From the cell containing the given text, extract its center point as [X, Y] coordinate. 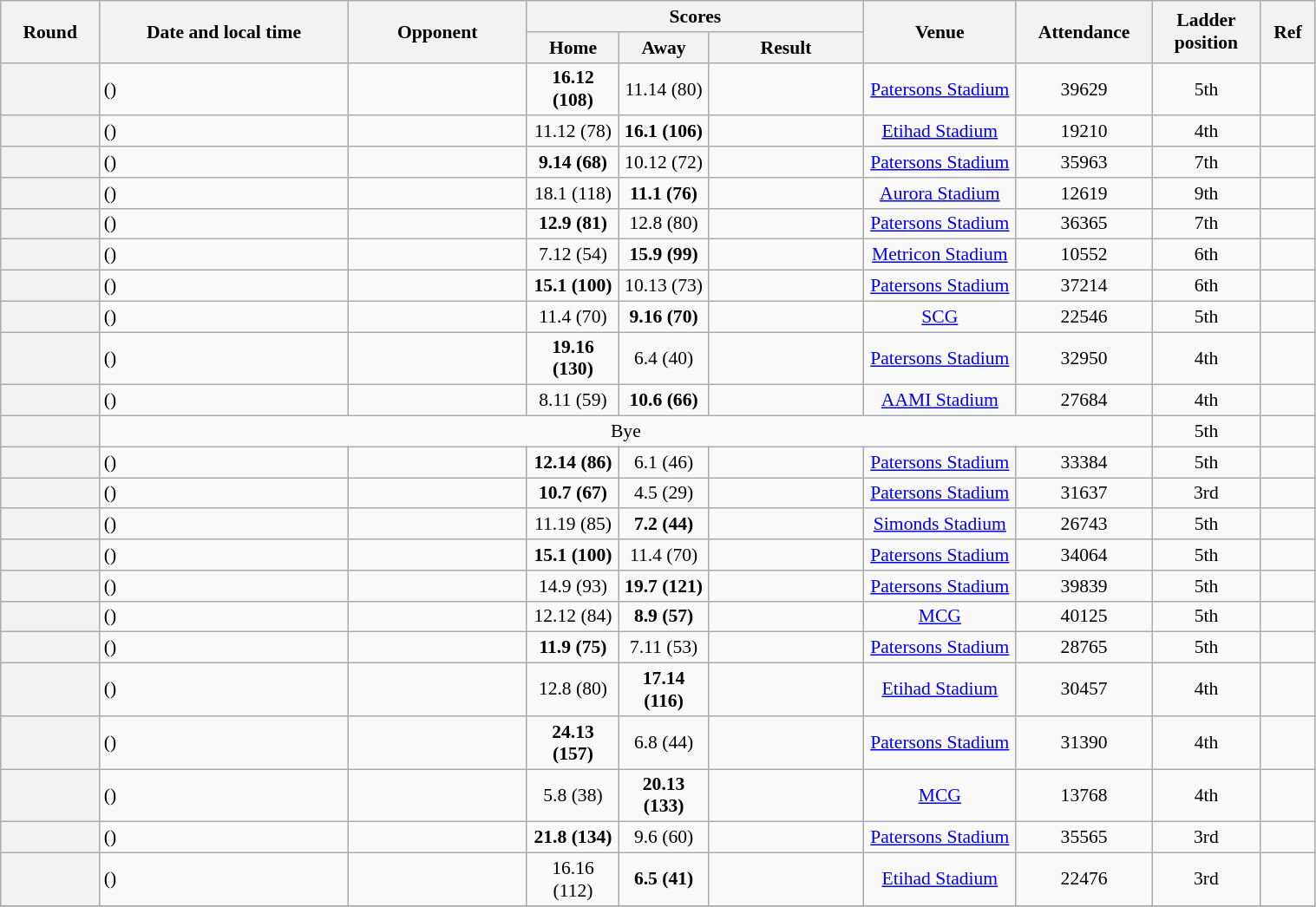
Metricon Stadium [940, 255]
5.8 (38) [573, 796]
Ref [1287, 31]
10552 [1084, 255]
Round [50, 31]
16.16 (112) [573, 879]
35963 [1084, 162]
7.2 (44) [665, 525]
7.12 (54) [573, 255]
Away [665, 48]
32950 [1084, 359]
11.14 (80) [665, 88]
8.11 (59) [573, 401]
Result [786, 48]
11.9 (75) [573, 648]
31637 [1084, 493]
37214 [1084, 286]
11.19 (85) [573, 525]
9th [1206, 193]
SCG [940, 316]
30457 [1084, 690]
4.5 (29) [665, 493]
9.14 (68) [573, 162]
10.6 (66) [665, 401]
11.12 (78) [573, 132]
6.8 (44) [665, 742]
10.12 (72) [665, 162]
35565 [1084, 838]
Opponent [437, 31]
34064 [1084, 555]
16.12 (108) [573, 88]
9.16 (70) [665, 316]
16.1 (106) [665, 132]
14.9 (93) [573, 586]
33384 [1084, 462]
6.1 (46) [665, 462]
22546 [1084, 316]
8.9 (57) [665, 617]
Aurora Stadium [940, 193]
12.14 (86) [573, 462]
Simonds Stadium [940, 525]
Attendance [1084, 31]
39629 [1084, 88]
21.8 (134) [573, 838]
7.11 (53) [665, 648]
12619 [1084, 193]
10.13 (73) [665, 286]
28765 [1084, 648]
11.1 (76) [665, 193]
Bye [626, 432]
Ladderposition [1206, 31]
6.5 (41) [665, 879]
10.7 (67) [573, 493]
19.16 (130) [573, 359]
9.6 (60) [665, 838]
6.4 (40) [665, 359]
Home [573, 48]
19.7 (121) [665, 586]
36365 [1084, 224]
Scores [695, 16]
13768 [1084, 796]
27684 [1084, 401]
12.9 (81) [573, 224]
39839 [1084, 586]
26743 [1084, 525]
Date and local time [224, 31]
AAMI Stadium [940, 401]
15.9 (99) [665, 255]
18.1 (118) [573, 193]
22476 [1084, 879]
17.14 (116) [665, 690]
Venue [940, 31]
31390 [1084, 742]
20.13 (133) [665, 796]
24.13 (157) [573, 742]
12.12 (84) [573, 617]
40125 [1084, 617]
19210 [1084, 132]
